Search for the cell housing the specified text and yield its (x, y) center coordinate. 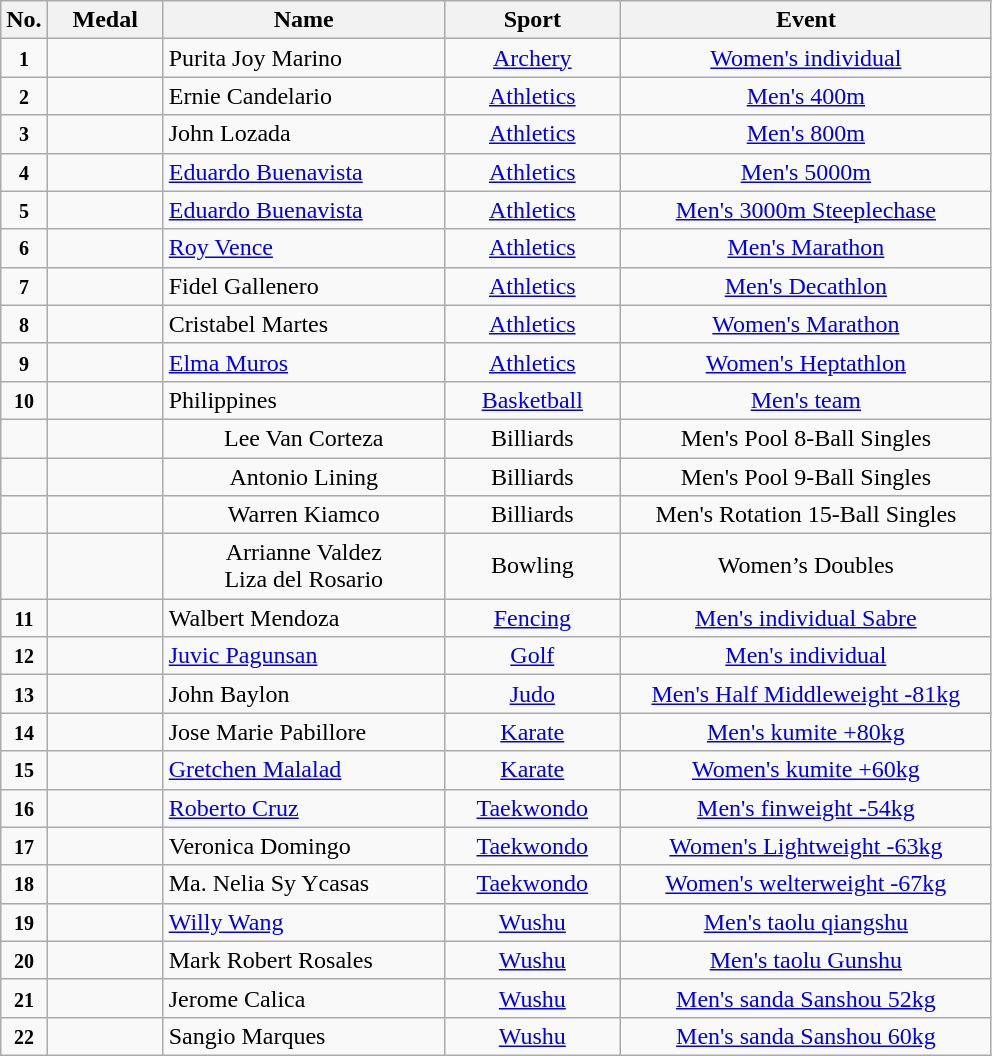
Archery (532, 58)
Purita Joy Marino (304, 58)
Gretchen Malalad (304, 770)
Men's Half Middleweight -81kg (806, 694)
Veronica Domingo (304, 846)
9 (24, 362)
Sport (532, 20)
Women's Marathon (806, 324)
4 (24, 172)
Women's kumite +60kg (806, 770)
Women's welterweight -67kg (806, 884)
Men's Pool 8-Ball Singles (806, 438)
11 (24, 618)
Women's Lightweight -63kg (806, 846)
Men's finweight -54kg (806, 808)
Bowling (532, 566)
Roy Vence (304, 248)
18 (24, 884)
John Baylon (304, 694)
8 (24, 324)
Willy Wang (304, 922)
Golf (532, 656)
22 (24, 1036)
Jose Marie Pabillore (304, 732)
Fencing (532, 618)
Men's taolu Gunshu (806, 960)
Fidel Gallenero (304, 286)
10 (24, 400)
Philippines (304, 400)
19 (24, 922)
Men's individual Sabre (806, 618)
17 (24, 846)
16 (24, 808)
Men's Pool 9-Ball Singles (806, 477)
Mark Robert Rosales (304, 960)
Juvic Pagunsan (304, 656)
Lee Van Corteza (304, 438)
Sangio Marques (304, 1036)
Cristabel Martes (304, 324)
Medal (105, 20)
15 (24, 770)
20 (24, 960)
Men's kumite +80kg (806, 732)
21 (24, 998)
Arrianne ValdezLiza del Rosario (304, 566)
Ernie Candelario (304, 96)
Men's sanda Sanshou 52kg (806, 998)
Roberto Cruz (304, 808)
5 (24, 210)
Men's 5000m (806, 172)
Men's team (806, 400)
Walbert Mendoza (304, 618)
Men's 3000m Steeplechase (806, 210)
Men's individual (806, 656)
Men's Decathlon (806, 286)
Men's 800m (806, 134)
12 (24, 656)
1 (24, 58)
Men's Rotation 15-Ball Singles (806, 515)
13 (24, 694)
Men's 400m (806, 96)
Judo (532, 694)
Event (806, 20)
Jerome Calica (304, 998)
2 (24, 96)
7 (24, 286)
Name (304, 20)
14 (24, 732)
Elma Muros (304, 362)
3 (24, 134)
Men's sanda Sanshou 60kg (806, 1036)
John Lozada (304, 134)
No. (24, 20)
Men's taolu qiangshu (806, 922)
Warren Kiamco (304, 515)
Women's Heptathlon (806, 362)
Women’s Doubles (806, 566)
Antonio Lining (304, 477)
6 (24, 248)
Ma. Nelia Sy Ycasas (304, 884)
Men's Marathon (806, 248)
Women's individual (806, 58)
Basketball (532, 400)
